Locate the cell with the specified text and output its (x, y) center coordinate. 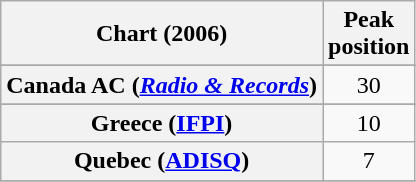
30 (368, 85)
7 (368, 161)
Peakposition (368, 34)
Greece (IFPI) (162, 123)
Canada AC (Radio & Records) (162, 85)
Quebec (ADISQ) (162, 161)
10 (368, 123)
Chart (2006) (162, 34)
